Extract the (X, Y) coordinate from the center of the cell holding the provided text.  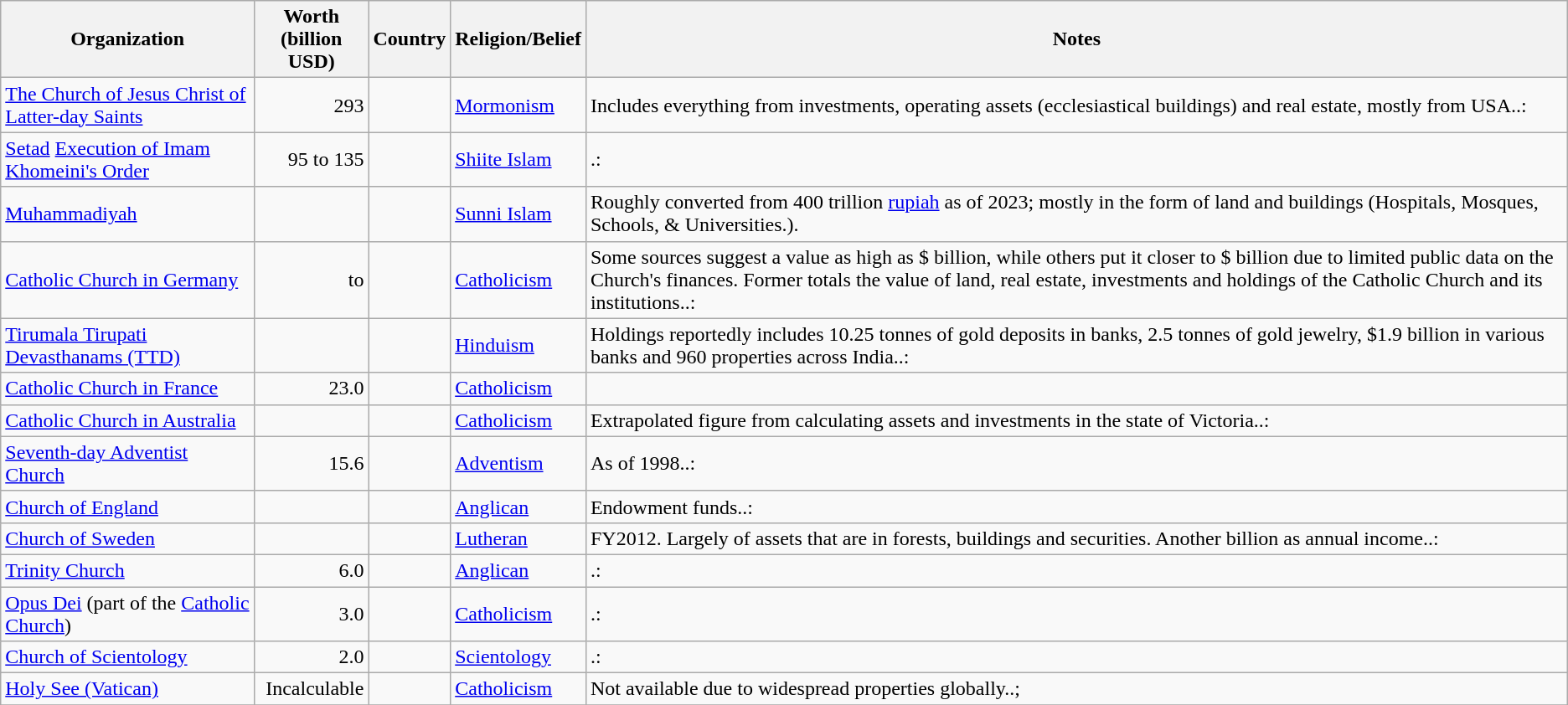
Catholic Church in France (127, 389)
Shiite Islam (518, 159)
23.0 (312, 389)
Worth(billion USD) (312, 39)
Organization (127, 39)
Trinity Church (127, 570)
293 (312, 105)
Muhammadiyah (127, 214)
Church of Sweden (127, 538)
Mormonism (518, 105)
Not available due to widespread properties globally..; (1076, 689)
Roughly converted from 400 trillion rupiah as of 2023; mostly in the form of land and buildings (Hospitals, Mosques, Schools, & Universities.). (1076, 214)
Lutheran (518, 538)
The Church of Jesus Christ of Latter-day Saints (127, 105)
Hinduism (518, 345)
Opus Dei (part of the Catholic Church) (127, 613)
Country (410, 39)
Setad Execution of Imam Khomeini's Order (127, 159)
Adventism (518, 464)
Endowment funds..: (1076, 507)
Seventh-day Adventist Church (127, 464)
Church of England (127, 507)
FY2012. Largely of assets that are in forests, buildings and securities. Another billion as annual income..: (1076, 538)
Incalculable (312, 689)
Sunni Islam (518, 214)
6.0 (312, 570)
3.0 (312, 613)
Includes everything from investments, operating assets (ecclesiastical buildings) and real estate, mostly from USA..: (1076, 105)
Tirumala Tirupati Devasthanams (TTD) (127, 345)
2.0 (312, 657)
15.6 (312, 464)
Catholic Church in Germany (127, 280)
to (312, 280)
Extrapolated figure from calculating assets and investments in the state of Victoria..: (1076, 420)
Catholic Church in Australia (127, 420)
Holy See (Vatican) (127, 689)
Religion/Belief (518, 39)
95 to 135 (312, 159)
Notes (1076, 39)
Scientology (518, 657)
Church of Scientology (127, 657)
As of 1998..: (1076, 464)
